Find where the given text appears and provide that cell's center as (X, Y) coordinate. 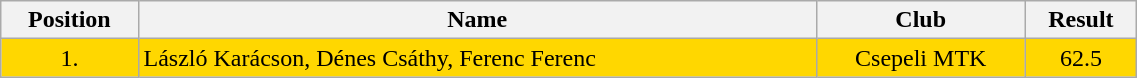
Csepeli MTK (920, 58)
Name (477, 20)
László Karácson, Dénes Csáthy, Ferenc Ferenc (477, 58)
Club (920, 20)
1. (70, 58)
Result (1081, 20)
Position (70, 20)
62.5 (1081, 58)
